Locate the cell with the specified text and output its (X, Y) center coordinate. 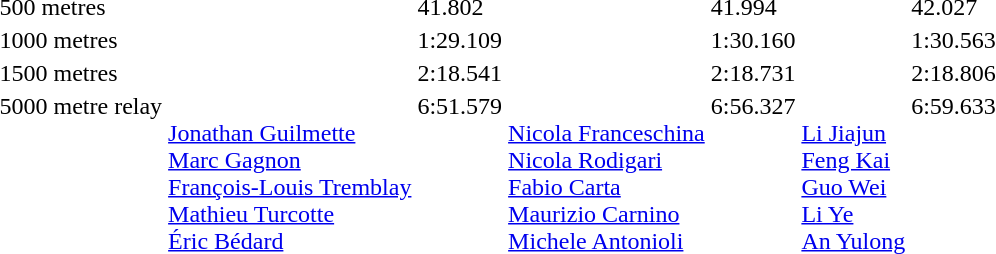
2:18.541 (460, 73)
1:29.109 (460, 40)
2:18.731 (753, 73)
1:30.160 (753, 40)
